Return the [X, Y] coordinate for the center point of the cell that contains the specified text.  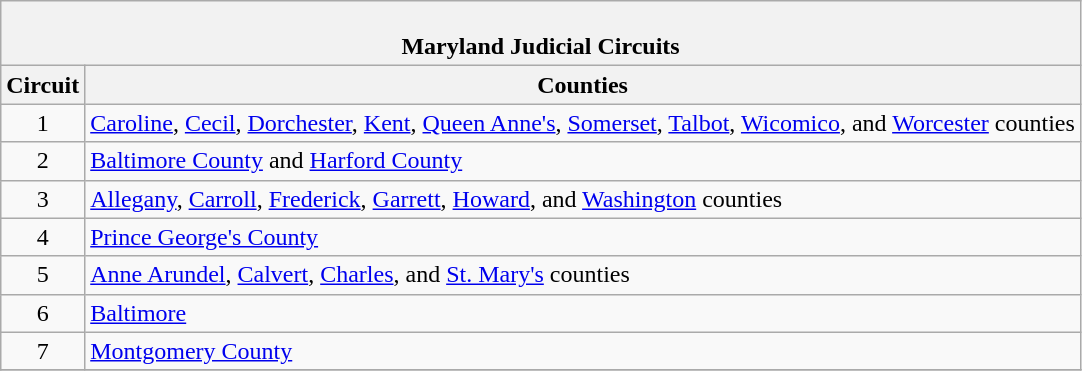
Baltimore County and Harford County [583, 161]
4 [43, 237]
3 [43, 199]
Anne Arundel, Calvert, Charles, and St. Mary's counties [583, 275]
Maryland Judicial Circuits [541, 34]
5 [43, 275]
Allegany, Carroll, Frederick, Garrett, Howard, and Washington counties [583, 199]
Counties [583, 85]
Prince George's County [583, 237]
7 [43, 351]
Baltimore [583, 313]
6 [43, 313]
Montgomery County [583, 351]
Caroline, Cecil, Dorchester, Kent, Queen Anne's, Somerset, Talbot, Wicomico, and Worcester counties [583, 123]
Circuit [43, 85]
2 [43, 161]
1 [43, 123]
